From the cell containing the given text, extract its center point as (x, y) coordinate. 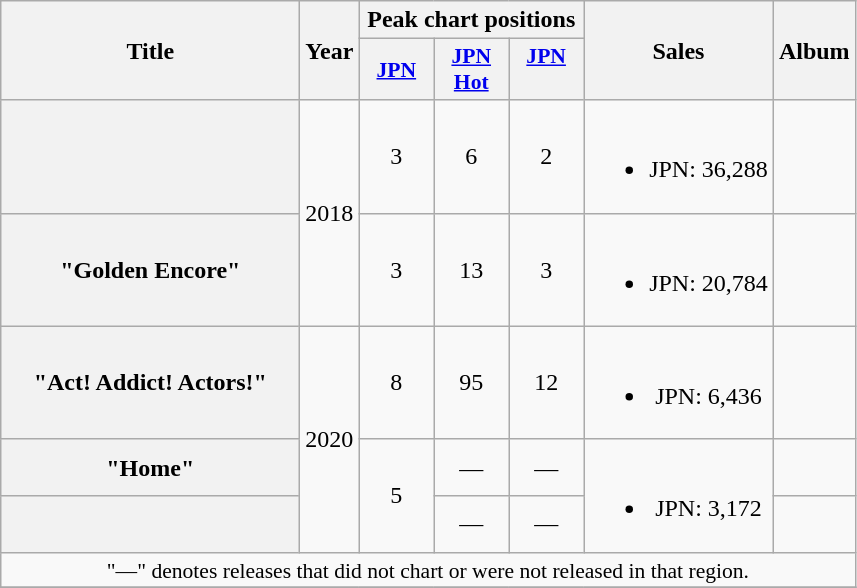
"Home" (150, 468)
95 (472, 382)
"Golden Encore" (150, 270)
2 (546, 156)
6 (472, 156)
12 (546, 382)
"Act! Addict! Actors!" (150, 382)
Sales (679, 50)
JPNHot (472, 70)
JPN: 36,288 (679, 156)
JPN: 6,436 (679, 382)
2018 (330, 213)
Year (330, 50)
Album (814, 50)
JPN: 20,784 (679, 270)
5 (396, 496)
Peak chart positions (472, 20)
2020 (330, 439)
Title (150, 50)
8 (396, 382)
JPN: 3,172 (679, 496)
"—" denotes releases that did not chart or were not released in that region. (428, 570)
13 (472, 270)
